Determine the [X, Y] coordinate at the center of the cell enclosing the given text.  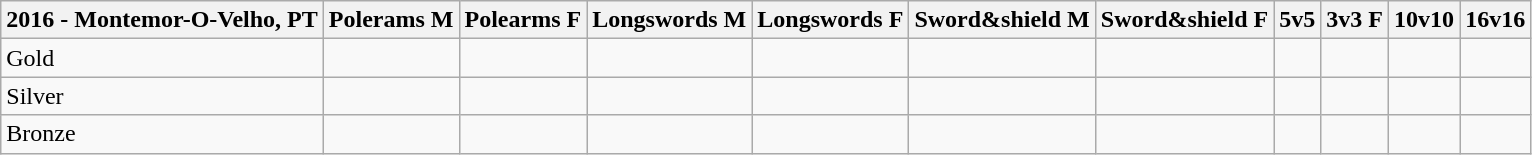
3v3 F [1355, 20]
Polerams M [391, 20]
Polearms F [523, 20]
Gold [162, 58]
Sword&shield M [1002, 20]
Bronze [162, 134]
Sword&shield F [1184, 20]
10v10 [1424, 20]
16v16 [1496, 20]
Longswords F [830, 20]
2016 - Montemor-O-Velho, PT [162, 20]
Silver [162, 96]
5v5 [1298, 20]
Longswords M [670, 20]
